Return the (x, y) coordinate for the center point of the cell that contains the specified text.  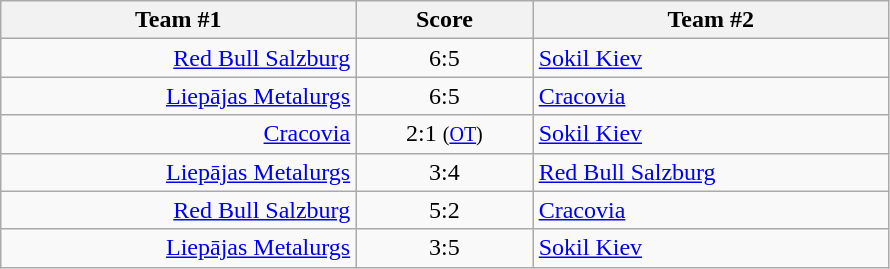
Team #2 (710, 20)
3:5 (444, 248)
Team #1 (178, 20)
3:4 (444, 172)
Score (444, 20)
2:1 (OT) (444, 134)
5:2 (444, 210)
